Extract the [x, y] coordinate from the center of the cell holding the provided text.  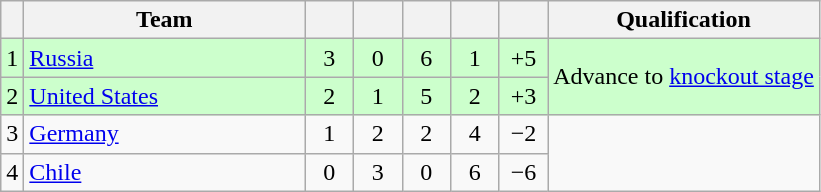
Qualification [684, 20]
−2 [524, 134]
−6 [524, 172]
+5 [524, 58]
Russia [164, 58]
+3 [524, 96]
United States [164, 96]
Chile [164, 172]
Advance to knockout stage [684, 77]
Germany [164, 134]
Team [164, 20]
5 [426, 96]
